Capture the cell that displays the provided text and extract its (X, Y) central coordinate. 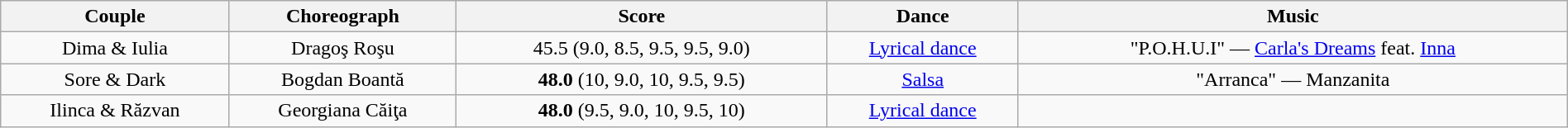
Georgiana Căiţa (342, 111)
Salsa (923, 79)
Choreograph (342, 17)
"Arranca" — Manzanita (1293, 79)
Ilinca & Răzvan (115, 111)
Dima & Iulia (115, 48)
45.5 (9.0, 8.5, 9.5, 9.5, 9.0) (642, 48)
Dance (923, 17)
Bogdan Boantă (342, 79)
48.0 (9.5, 9.0, 10, 9.5, 10) (642, 111)
Score (642, 17)
Sore & Dark (115, 79)
Music (1293, 17)
"P.O.H.U.I" — Carla's Dreams feat. Inna (1293, 48)
48.0 (10, 9.0, 10, 9.5, 9.5) (642, 79)
Dragoş Roşu (342, 48)
Couple (115, 17)
